Capture the cell that displays the provided text and extract its [x, y] central coordinate. 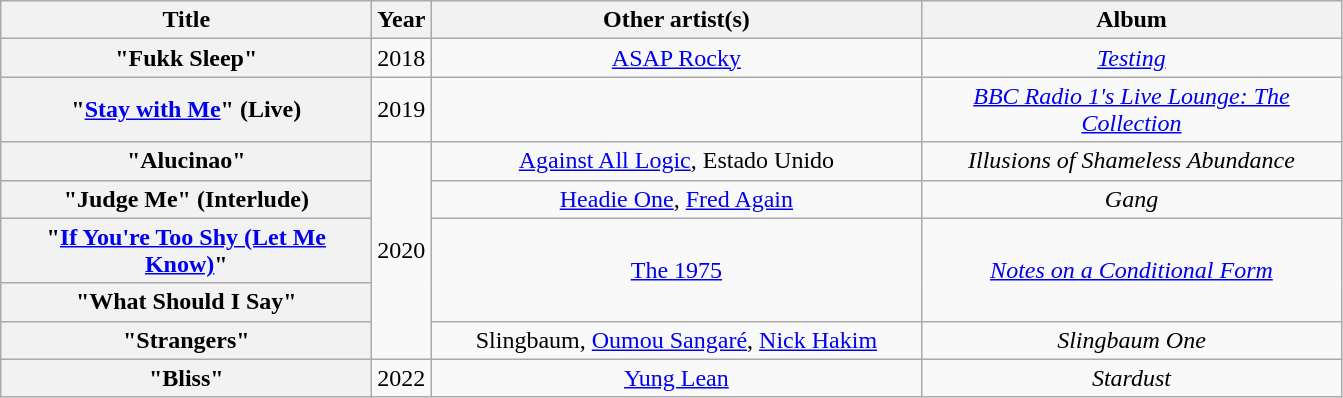
Testing [1132, 58]
Gang [1132, 199]
Yung Lean [676, 378]
Album [1132, 20]
Illusions of Shameless Abundance [1132, 161]
Slingbaum One [1132, 340]
"If You're Too Shy (Let Me Know)" [186, 250]
"What Should I Say" [186, 302]
Slingbaum, Oumou Sangaré, Nick Hakim [676, 340]
2018 [402, 58]
Against All Logic, Estado Unido [676, 161]
"Fukk Sleep" [186, 58]
"Strangers" [186, 340]
BBC Radio 1's Live Lounge: The Collection [1132, 110]
"Bliss" [186, 378]
Other artist(s) [676, 20]
2022 [402, 378]
Headie One, Fred Again [676, 199]
Year [402, 20]
2020 [402, 250]
Stardust [1132, 378]
The 1975 [676, 270]
Notes on a Conditional Form [1132, 270]
"Stay with Me" (Live) [186, 110]
"Judge Me" (Interlude) [186, 199]
2019 [402, 110]
ASAP Rocky [676, 58]
"Alucinao" [186, 161]
Title [186, 20]
